Pinpoint the cell where the given text exists, returning its (x, y) midpoint coordinate. 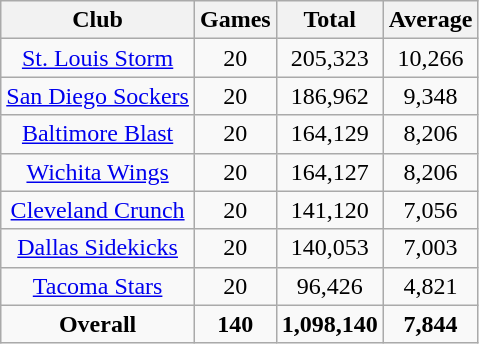
Games (235, 20)
Average (430, 20)
164,129 (330, 134)
205,323 (330, 58)
7,844 (430, 324)
96,426 (330, 286)
San Diego Sockers (98, 96)
10,266 (430, 58)
Club (98, 20)
Total (330, 20)
Wichita Wings (98, 172)
Baltimore Blast (98, 134)
164,127 (330, 172)
140 (235, 324)
4,821 (430, 286)
Dallas Sidekicks (98, 248)
7,003 (430, 248)
186,962 (330, 96)
St. Louis Storm (98, 58)
140,053 (330, 248)
141,120 (330, 210)
9,348 (430, 96)
Overall (98, 324)
7,056 (430, 210)
1,098,140 (330, 324)
Tacoma Stars (98, 286)
Cleveland Crunch (98, 210)
